Locate the cell with the specified text and output its [X, Y] center coordinate. 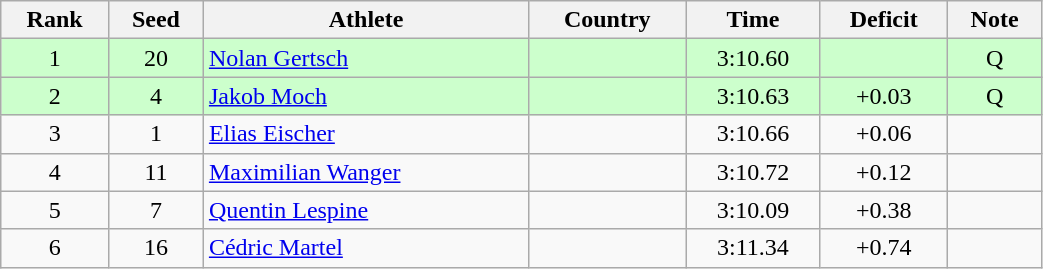
Country [608, 20]
Elias Eischer [366, 134]
3:10.63 [753, 96]
Note [994, 20]
Rank [55, 20]
Nolan Gertsch [366, 58]
3:10.60 [753, 58]
Deficit [884, 20]
+0.06 [884, 134]
6 [55, 248]
Jakob Moch [366, 96]
Cédric Martel [366, 248]
7 [156, 210]
3:10.66 [753, 134]
3 [55, 134]
3:10.09 [753, 210]
Maximilian Wanger [366, 172]
3:11.34 [753, 248]
+0.74 [884, 248]
Quentin Lespine [366, 210]
16 [156, 248]
+0.38 [884, 210]
Seed [156, 20]
3:10.72 [753, 172]
20 [156, 58]
5 [55, 210]
11 [156, 172]
Athlete [366, 20]
+0.03 [884, 96]
2 [55, 96]
+0.12 [884, 172]
Time [753, 20]
